Find where the given text appears and provide that cell's center as (x, y) coordinate. 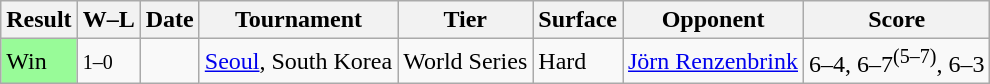
Jörn Renzenbrink (712, 62)
Seoul, South Korea (298, 62)
6–4, 6–7(5–7), 6–3 (897, 62)
Tier (466, 20)
1–0 (108, 62)
World Series (466, 62)
Result (39, 20)
W–L (108, 20)
Tournament (298, 20)
Surface (578, 20)
Score (897, 20)
Hard (578, 62)
Win (39, 62)
Opponent (712, 20)
Date (170, 20)
